Return [X, Y] of the center of cell containing provided text 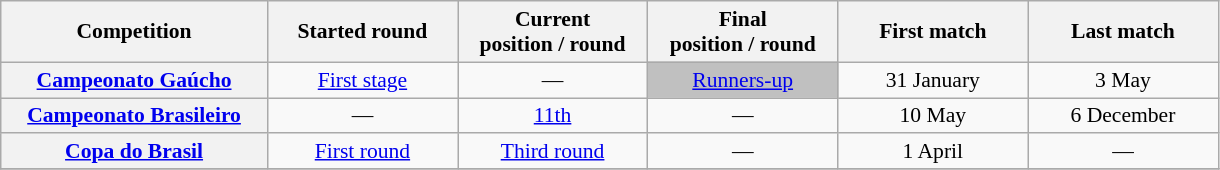
First stage [362, 80]
31 January [933, 80]
Finalposition / round [743, 32]
Copa do Brasil [134, 152]
11th [553, 116]
10 May [933, 116]
Started round [362, 32]
Third round [553, 152]
First match [933, 32]
Runners-up [743, 80]
1 April [933, 152]
First round [362, 152]
Last match [1123, 32]
Currentposition / round [553, 32]
Campeonato Gaúcho [134, 80]
6 December [1123, 116]
Campeonato Brasileiro [134, 116]
Competition [134, 32]
3 May [1123, 80]
